Extract the (x, y) coordinate from the center of the cell holding the provided text.  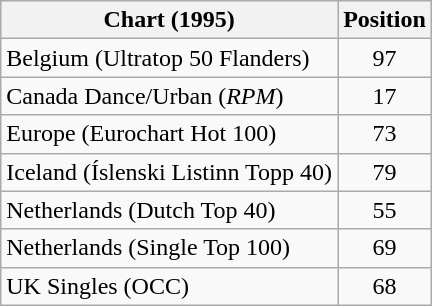
73 (385, 134)
Iceland (Íslenski Listinn Topp 40) (170, 172)
Europe (Eurochart Hot 100) (170, 134)
68 (385, 286)
79 (385, 172)
55 (385, 210)
97 (385, 58)
17 (385, 96)
Canada Dance/Urban (RPM) (170, 96)
UK Singles (OCC) (170, 286)
69 (385, 248)
Chart (1995) (170, 20)
Netherlands (Dutch Top 40) (170, 210)
Position (385, 20)
Belgium (Ultratop 50 Flanders) (170, 58)
Netherlands (Single Top 100) (170, 248)
